Search for the cell housing the specified text and yield its [X, Y] center coordinate. 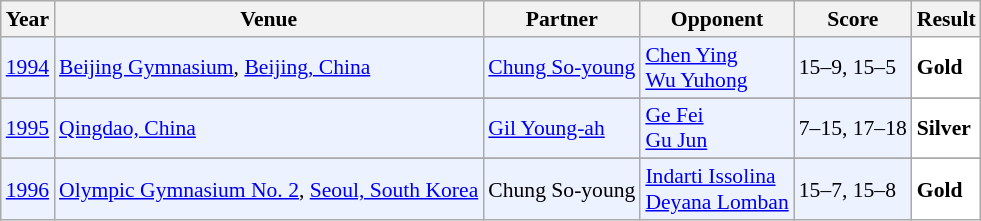
Year [28, 19]
1996 [28, 190]
1994 [28, 68]
Result [946, 19]
7–15, 17–18 [853, 128]
Score [853, 19]
Beijing Gymnasium, Beijing, China [268, 68]
Ge Fei Gu Jun [716, 128]
1995 [28, 128]
15–9, 15–5 [853, 68]
Olympic Gymnasium No. 2, Seoul, South Korea [268, 190]
15–7, 15–8 [853, 190]
Partner [562, 19]
Indarti Issolina Deyana Lomban [716, 190]
Gil Young-ah [562, 128]
Silver [946, 128]
Qingdao, China [268, 128]
Venue [268, 19]
Opponent [716, 19]
Chen Ying Wu Yuhong [716, 68]
